Scan for the cell matching the given text and deliver its (x, y) coordinate at center. 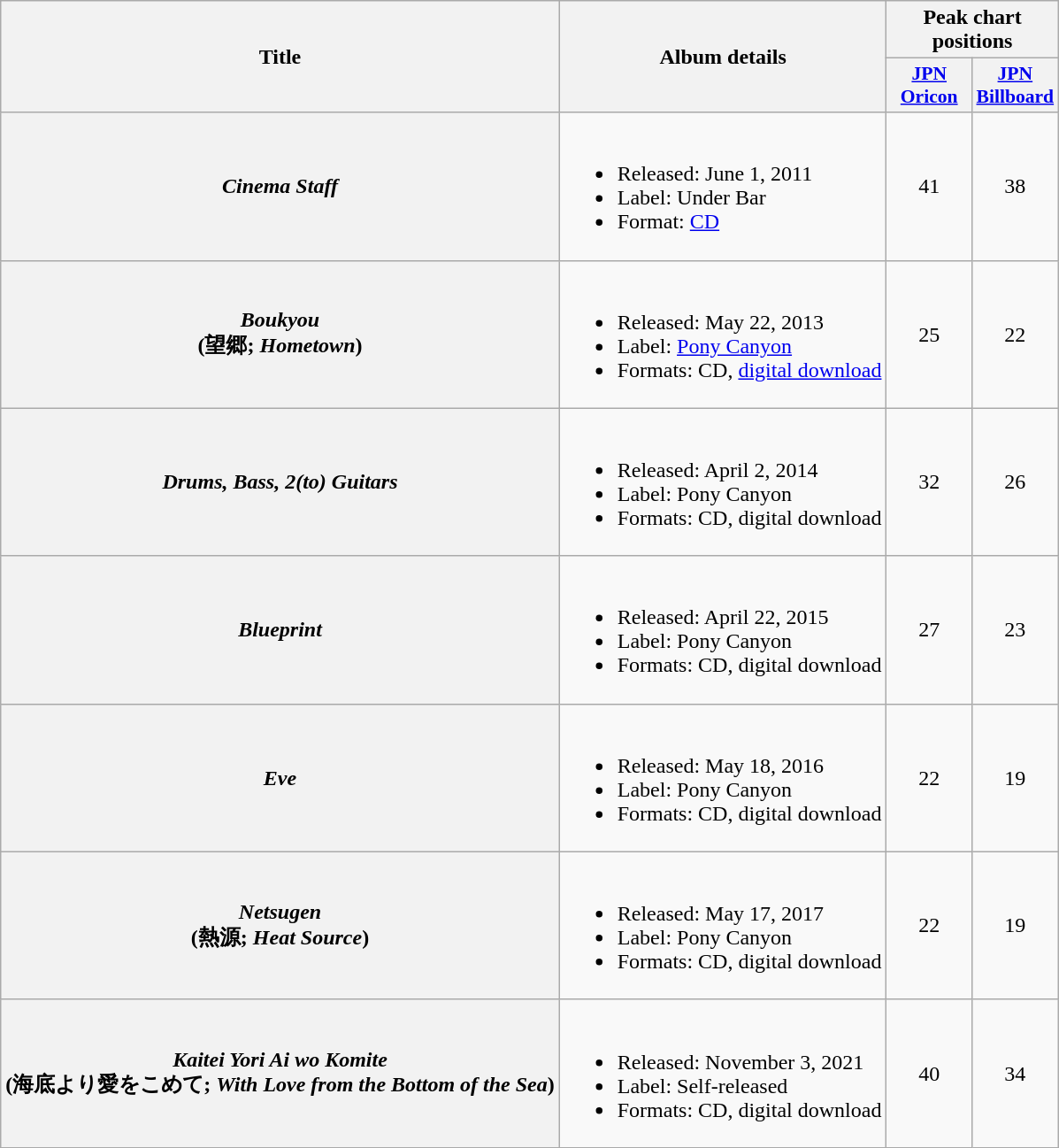
38 (1015, 186)
Released: November 3, 2021Label: Self-releasedFormats: CD, digital download (723, 1073)
32 (929, 482)
34 (1015, 1073)
Cinema Staff (280, 186)
Released: May 22, 2013Label: Pony CanyonFormats: CD, digital download (723, 335)
26 (1015, 482)
Drums, Bass, 2(to) Guitars (280, 482)
Released: April 22, 2015Label: Pony CanyonFormats: CD, digital download (723, 630)
Peak chart positions (972, 30)
Released: April 2, 2014Label: Pony CanyonFormats: CD, digital download (723, 482)
Eve (280, 777)
Released: May 18, 2016Label: Pony CanyonFormats: CD, digital download (723, 777)
Title (280, 57)
Released: June 1, 2011Label: Under BarFormat: CD (723, 186)
JPNBillboard (1015, 85)
25 (929, 335)
23 (1015, 630)
Released: May 17, 2017Label: Pony CanyonFormats: CD, digital download (723, 926)
Blueprint (280, 630)
Album details (723, 57)
Kaitei Yori Ai wo Komite(海底より愛をこめて; With Love from the Bottom of the Sea) (280, 1073)
41 (929, 186)
Netsugen(熱源; Heat Source) (280, 926)
Boukyou(望郷; Hometown) (280, 335)
27 (929, 630)
JPNOricon (929, 85)
40 (929, 1073)
